Find where the given text appears and provide that cell's center as [X, Y] coordinate. 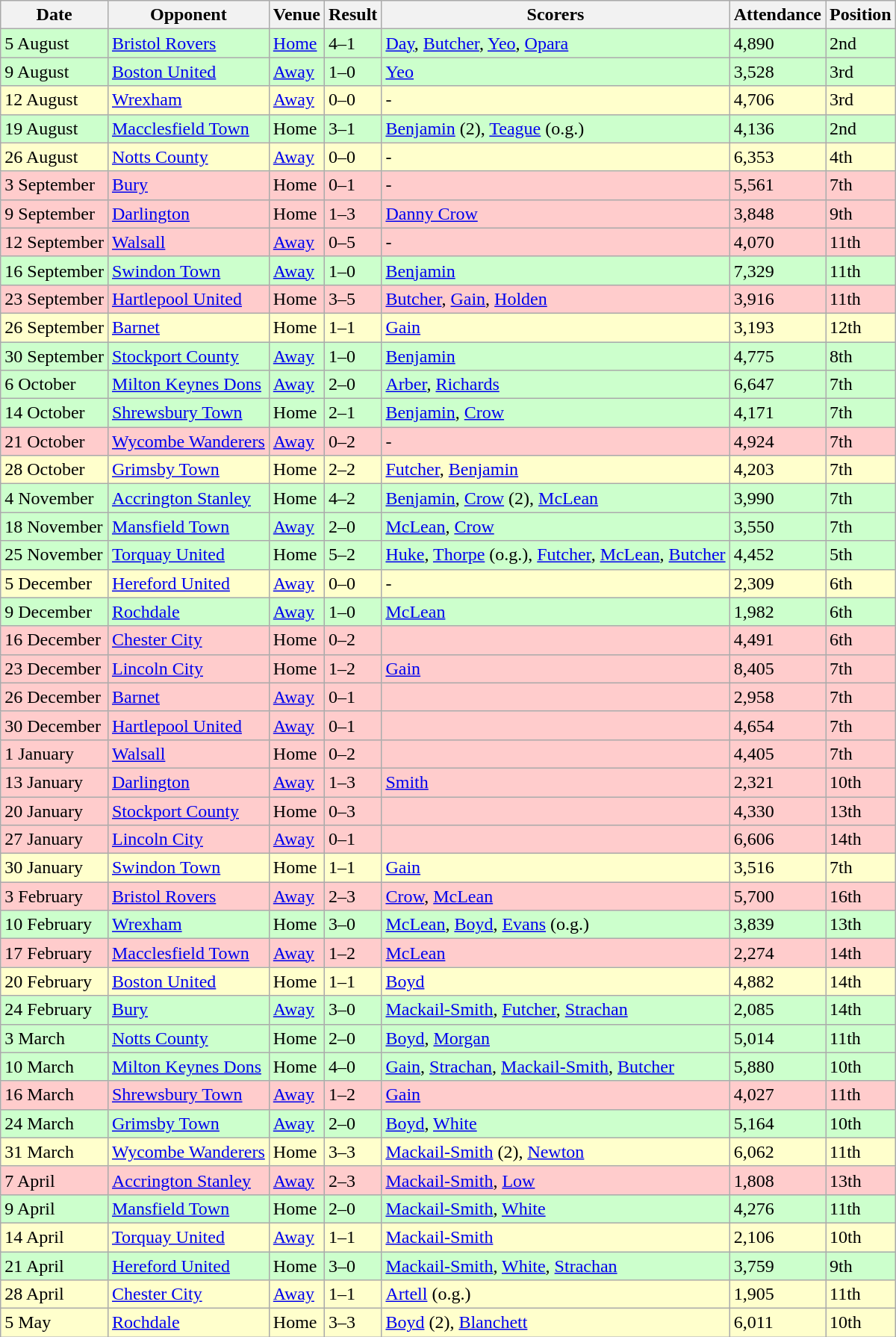
5,700 [777, 896]
Mackail-Smith, White [556, 1209]
4,027 [777, 1095]
Mackail-Smith, Futcher, Strachan [556, 1010]
16 March [55, 1095]
9 September [55, 214]
Boyd (2), Blanchett [556, 1323]
14 April [55, 1237]
20 February [55, 981]
25 November [55, 555]
3 September [55, 185]
Day, Butcher, Yeo, Opara [556, 43]
2,106 [777, 1237]
10 February [55, 925]
30 September [55, 356]
3–1 [352, 128]
Benjamin, Crow [556, 413]
0–5 [352, 242]
3,916 [777, 299]
1,982 [777, 612]
30 January [55, 868]
1 January [55, 754]
9 April [55, 1209]
5,014 [777, 1038]
2,309 [777, 583]
13 January [55, 782]
5,164 [777, 1123]
Boyd, White [556, 1123]
4,706 [777, 100]
3,528 [777, 72]
8,405 [777, 668]
3–5 [352, 299]
18 November [55, 527]
Mackail-Smith [556, 1237]
2–2 [352, 470]
7,329 [777, 270]
4,405 [777, 754]
Artell (o.g.) [556, 1294]
30 December [55, 725]
28 April [55, 1294]
5 May [55, 1323]
24 March [55, 1123]
6,647 [777, 385]
14 October [55, 413]
4,491 [777, 640]
23 September [55, 299]
Huke, Thorpe (o.g.), Futcher, McLean, Butcher [556, 555]
Boyd, Morgan [556, 1038]
Yeo [556, 72]
31 March [55, 1152]
4–2 [352, 498]
4,654 [777, 725]
26 September [55, 327]
16 September [55, 270]
5,561 [777, 185]
6,353 [777, 157]
4,171 [777, 413]
Mackail-Smith (2), Newton [556, 1152]
12 September [55, 242]
9 August [55, 72]
12 August [55, 100]
16th [861, 896]
10 March [55, 1067]
28 October [55, 470]
McLean, Boyd, Evans (o.g.) [556, 925]
Attendance [777, 15]
9 December [55, 612]
Butcher, Gain, Holden [556, 299]
4th [861, 157]
3 March [55, 1038]
4,203 [777, 470]
1,808 [777, 1180]
24 February [55, 1010]
2,274 [777, 953]
4,136 [777, 128]
6,011 [777, 1323]
2–1 [352, 413]
4,330 [777, 810]
7 April [55, 1180]
4–0 [352, 1067]
4 November [55, 498]
1,905 [777, 1294]
27 January [55, 840]
Result [352, 15]
Smith [556, 782]
3,550 [777, 527]
4,882 [777, 981]
21 April [55, 1266]
6,606 [777, 840]
McLean, Crow [556, 527]
5,880 [777, 1067]
4,070 [777, 242]
5 August [55, 43]
26 December [55, 697]
21 October [55, 441]
4–1 [352, 43]
4,276 [777, 1209]
3,990 [777, 498]
5–2 [352, 555]
Boyd [556, 981]
4,452 [777, 555]
17 February [55, 953]
Crow, McLean [556, 896]
Futcher, Benjamin [556, 470]
3 February [55, 896]
4,924 [777, 441]
Venue [296, 15]
4,775 [777, 356]
Position [861, 15]
Arber, Richards [556, 385]
20 January [55, 810]
16 December [55, 640]
5 December [55, 583]
3,193 [777, 327]
Benjamin (2), Teague (o.g.) [556, 128]
12th [861, 327]
4,890 [777, 43]
8th [861, 356]
3,848 [777, 214]
Scorers [556, 15]
6,062 [777, 1152]
26 August [55, 157]
Mackail-Smith, White, Strachan [556, 1266]
19 August [55, 128]
Benjamin, Crow (2), McLean [556, 498]
2,958 [777, 697]
Opponent [188, 15]
3,759 [777, 1266]
Gain, Strachan, Mackail-Smith, Butcher [556, 1067]
5th [861, 555]
0–3 [352, 810]
6 October [55, 385]
2,085 [777, 1010]
3,839 [777, 925]
2,321 [777, 782]
23 December [55, 668]
Danny Crow [556, 214]
Mackail-Smith, Low [556, 1180]
Date [55, 15]
3,516 [777, 868]
